From the cell containing the given text, extract its center point as (X, Y) coordinate. 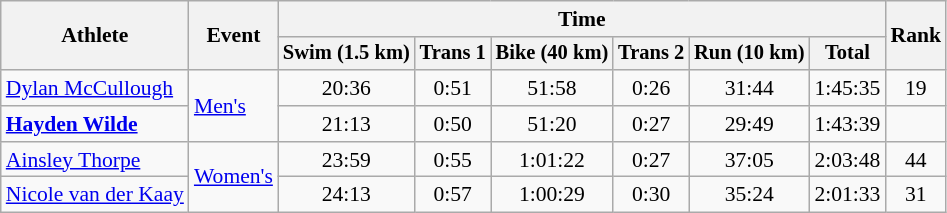
0:26 (651, 88)
0:50 (453, 124)
Ainsley Thorpe (95, 160)
Women's (234, 178)
31:44 (749, 88)
23:59 (346, 160)
2:03:48 (847, 160)
0:55 (453, 160)
Run (10 km) (749, 54)
Rank (916, 36)
2:01:33 (847, 195)
1:43:39 (847, 124)
44 (916, 160)
Event (234, 36)
Athlete (95, 36)
37:05 (749, 160)
Bike (40 km) (552, 54)
24:13 (346, 195)
Dylan McCullough (95, 88)
Total (847, 54)
Hayden Wilde (95, 124)
Nicole van der Kaay (95, 195)
1:01:22 (552, 160)
Trans 2 (651, 54)
51:58 (552, 88)
1:00:29 (552, 195)
19 (916, 88)
1:45:35 (847, 88)
Men's (234, 106)
Swim (1.5 km) (346, 54)
0:51 (453, 88)
29:49 (749, 124)
20:36 (346, 88)
51:20 (552, 124)
Trans 1 (453, 54)
0:57 (453, 195)
Time (582, 19)
35:24 (749, 195)
0:30 (651, 195)
31 (916, 195)
21:13 (346, 124)
